For the text-containing cell, return its midpoint in (X, Y) coordinate format. 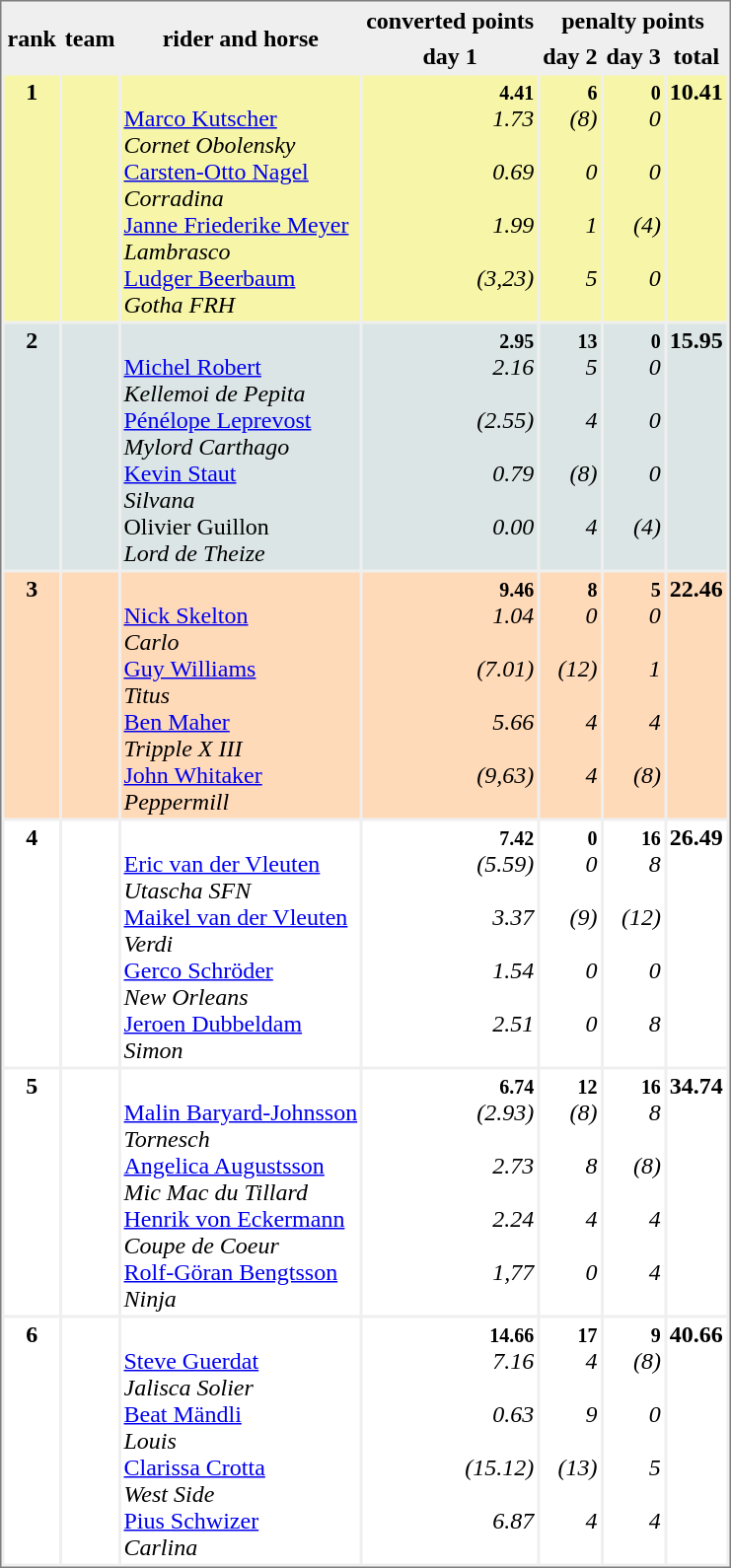
10.41 (696, 197)
4.41 1.730.691.99(3,23) (450, 197)
2.95 2.16(2.55)0.790.00 (450, 446)
0 0(9)00 (570, 943)
penalty points (633, 20)
2 (32, 446)
0 000(4) (633, 446)
day 1 (450, 55)
9 (8)054 (633, 1440)
16 8(8)44 (633, 1191)
Michel RobertKellemoi de PepitaPénélope LeprevostMylord CarthagoKevin StautSilvanaOlivier GuillonLord de Theize (241, 446)
Malin Baryard-JohnssonTorneschAngelica AugustssonMic Mac du TillardHenrik von EckermannCoupe de CoeurRolf-Göran BengtssonNinja (241, 1191)
12 (8)840 (570, 1191)
6 (32, 1440)
rank (32, 37)
3 (32, 694)
9.46 1.04(7.01)5.66(9,63) (450, 694)
day 2 (570, 55)
6 (8)015 (570, 197)
5 014(8) (633, 694)
15.95 (696, 446)
Marco KutscherCornet ObolenskyCarsten-Otto NagelCorradinaJanne Friederike MeyerLambrascoLudger BeerbaumGotha FRH (241, 197)
1 (32, 197)
7.42 (5.59)3.371.542.51 (450, 943)
0 00(4)0 (633, 197)
17 49(13)4 (570, 1440)
22.46 (696, 694)
13 54(8)4 (570, 446)
converted points (450, 20)
16 8(12)08 (633, 943)
day 3 (633, 55)
team (91, 37)
8 0(12)44 (570, 694)
total (696, 55)
40.66 (696, 1440)
Eric van der VleutenUtascha SFNMaikel van der VleutenVerdiGerco SchröderNew OrleansJeroen DubbeldamSimon (241, 943)
6.74 (2.93)2.732.241,77 (450, 1191)
34.74 (696, 1191)
Steve GuerdatJalisca SolierBeat MändliLouisClarissa CrottaWest SidePius SchwizerCarlina (241, 1440)
5 (32, 1191)
4 (32, 943)
rider and horse (241, 37)
26.49 (696, 943)
14.66 7.160.63(15.12)6.87 (450, 1440)
Nick SkeltonCarloGuy WilliamsTitusBen MaherTripple X IIIJohn WhitakerPeppermill (241, 694)
